Find where the given text appears and provide that cell's center as [x, y] coordinate. 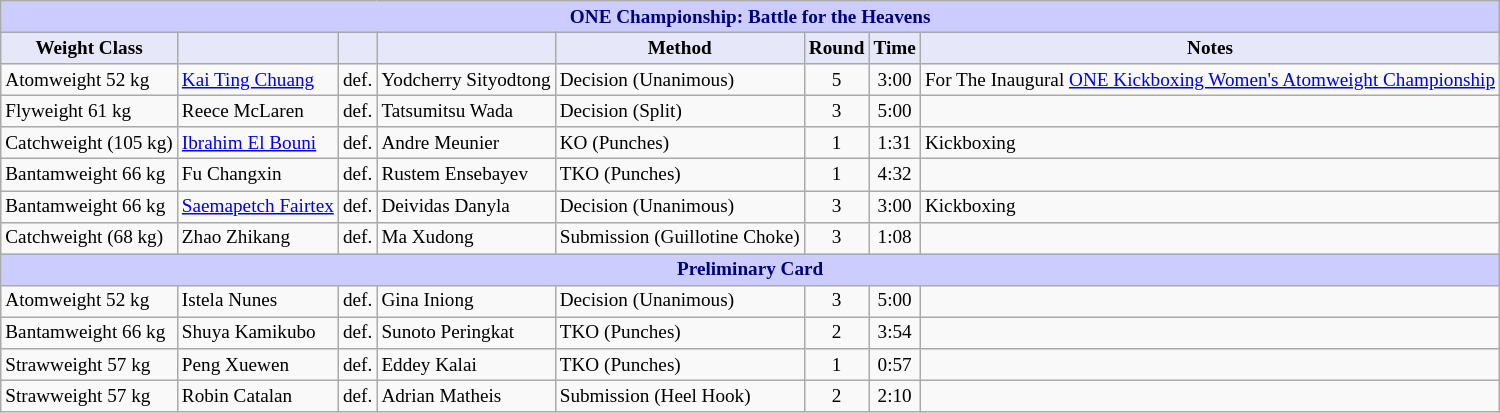
Round [836, 48]
Shuya Kamikubo [258, 333]
Yodcherry Sityodtong [466, 80]
Ma Xudong [466, 238]
1:08 [894, 238]
Sunoto Peringkat [466, 333]
5 [836, 80]
Ibrahim El Bouni [258, 143]
2:10 [894, 396]
Reece McLaren [258, 111]
1:31 [894, 143]
Adrian Matheis [466, 396]
For The Inaugural ONE Kickboxing Women's Atomweight Championship [1210, 80]
Flyweight 61 kg [90, 111]
Tatsumitsu Wada [466, 111]
Rustem Ensebayev [466, 175]
Preliminary Card [750, 270]
Saemapetch Fairtex [258, 206]
Kai Ting Chuang [258, 80]
ONE Championship: Battle for the Heavens [750, 17]
Andre Meunier [466, 143]
Submission (Heel Hook) [680, 396]
4:32 [894, 175]
Time [894, 48]
0:57 [894, 365]
Istela Nunes [258, 301]
Notes [1210, 48]
Gina Iniong [466, 301]
Eddey Kalai [466, 365]
Decision (Split) [680, 111]
Catchweight (68 kg) [90, 238]
3:54 [894, 333]
Deividas Danyla [466, 206]
Fu Changxin [258, 175]
Catchweight (105 kg) [90, 143]
Robin Catalan [258, 396]
Submission (Guillotine Choke) [680, 238]
Weight Class [90, 48]
Zhao Zhikang [258, 238]
Method [680, 48]
KO (Punches) [680, 143]
Peng Xuewen [258, 365]
